Search for the cell housing the specified text and yield its [X, Y] center coordinate. 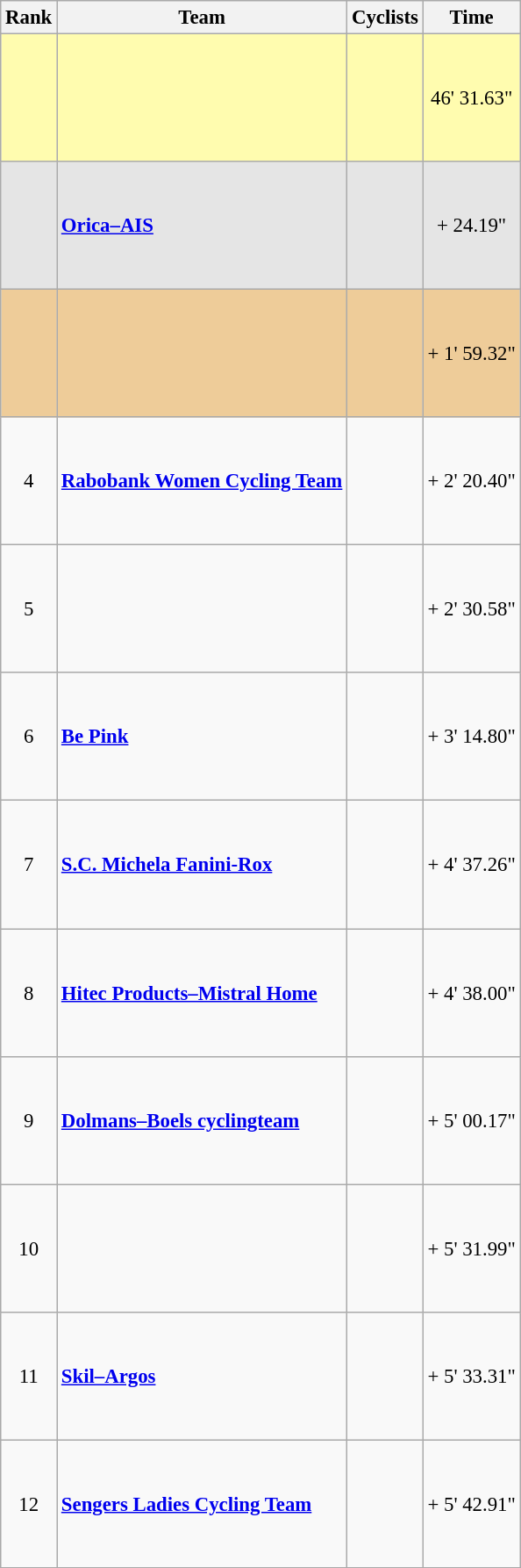
Hitec Products–Mistral Home [202, 993]
+ 3' 14.80" [472, 737]
Rabobank Women Cycling Team [202, 481]
+ 4' 37.26" [472, 865]
+ 1' 59.32" [472, 354]
Time [472, 18]
5 [29, 609]
Orica–AIS [202, 226]
46' 31.63" [472, 98]
+ 5' 31.99" [472, 1248]
+ 5' 00.17" [472, 1120]
S.C. Michela Fanini-Rox [202, 865]
4 [29, 481]
7 [29, 865]
+ 2' 20.40" [472, 481]
6 [29, 737]
Cyclists [386, 18]
9 [29, 1120]
Be Pink [202, 737]
Team [202, 18]
Skil–Argos [202, 1376]
Rank [29, 18]
+ 5' 33.31" [472, 1376]
Sengers Ladies Cycling Team [202, 1504]
+ 24.19" [472, 226]
+ 4' 38.00" [472, 993]
11 [29, 1376]
8 [29, 993]
12 [29, 1504]
+ 2' 30.58" [472, 609]
Dolmans–Boels cyclingteam [202, 1120]
+ 5' 42.91" [472, 1504]
10 [29, 1248]
